Pinpoint the cell where the given text exists, returning its (x, y) midpoint coordinate. 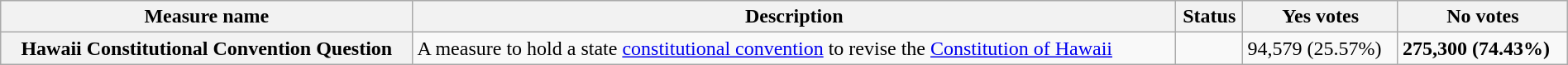
No votes (1482, 17)
Hawaii Constitutional Convention Question (207, 48)
275,300 (74.43%) (1482, 48)
94,579 (25.57%) (1320, 48)
Status (1209, 17)
Description (794, 17)
Yes votes (1320, 17)
A measure to hold a state constitutional convention to revise the Constitution of Hawaii (794, 48)
Measure name (207, 17)
